From the cell containing the given text, extract its center point as [X, Y] coordinate. 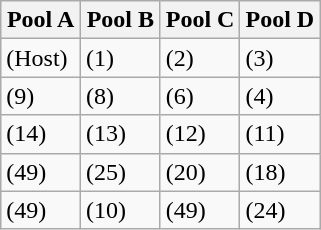
(9) [41, 96]
(2) [200, 58]
Pool B [120, 20]
(3) [280, 58]
(25) [120, 172]
(20) [200, 172]
(4) [280, 96]
Pool A [41, 20]
(12) [200, 134]
(13) [120, 134]
(11) [280, 134]
(10) [120, 210]
(Host) [41, 58]
(1) [120, 58]
(14) [41, 134]
(18) [280, 172]
(8) [120, 96]
Pool D [280, 20]
Pool C [200, 20]
(6) [200, 96]
(24) [280, 210]
